Capture the cell that displays the provided text and extract its [x, y] central coordinate. 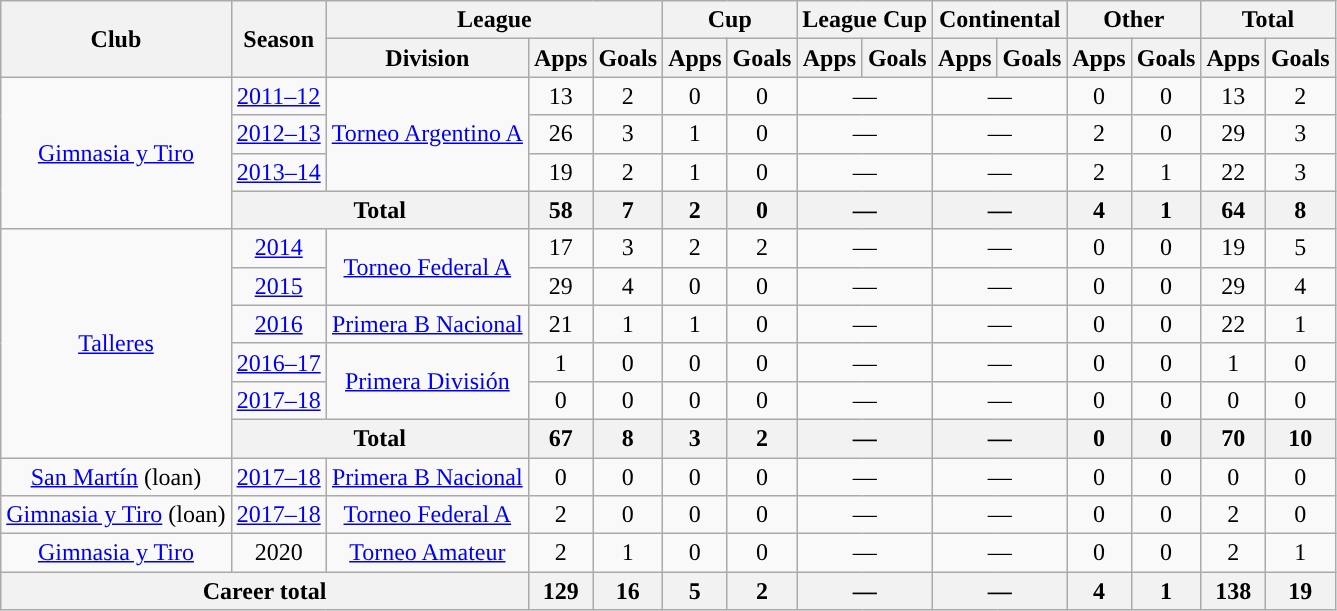
2013–14 [278, 172]
2014 [278, 248]
Other [1134, 20]
64 [1233, 210]
21 [560, 324]
17 [560, 248]
2015 [278, 286]
League [494, 20]
129 [560, 591]
Division [427, 58]
2016–17 [278, 362]
26 [560, 134]
10 [1300, 438]
Primera División [427, 381]
Club [116, 39]
Torneo Argentino A [427, 134]
58 [560, 210]
7 [628, 210]
Season [278, 39]
2020 [278, 553]
San Martín (loan) [116, 477]
138 [1233, 591]
Gimnasia y Tiro (loan) [116, 515]
Torneo Amateur [427, 553]
Cup [730, 20]
League Cup [865, 20]
2012–13 [278, 134]
70 [1233, 438]
Career total [265, 591]
2011–12 [278, 96]
Talleres [116, 343]
67 [560, 438]
16 [628, 591]
2016 [278, 324]
Continental [1000, 20]
